Output the (x, y) coordinate of the center of the cell containing the given text.  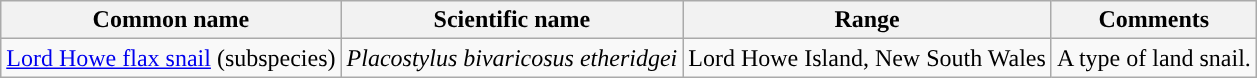
Range (868, 20)
Common name (171, 20)
Lord Howe flax snail (subspecies) (171, 58)
Scientific name (512, 20)
Comments (1154, 20)
Placostylus bivaricosus etheridgei (512, 58)
Lord Howe Island, New South Wales (868, 58)
A type of land snail. (1154, 58)
